Detect which cell encompasses the target text, then output its [x, y] center coordinate. 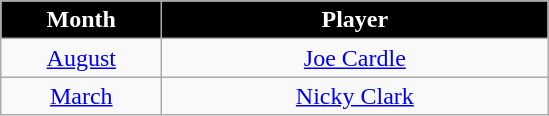
March [82, 96]
August [82, 58]
Nicky Clark [355, 96]
Month [82, 20]
Joe Cardle [355, 58]
Player [355, 20]
